From the cell containing the given text, extract its center point as [x, y] coordinate. 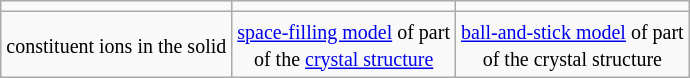
space-filling model of partof the crystal structure [344, 44]
constituent ions in the solid [116, 44]
ball-and-stick model of partof the crystal structure [572, 44]
